Identify which cell holds the provided text, then report its (X, Y) central coordinate. 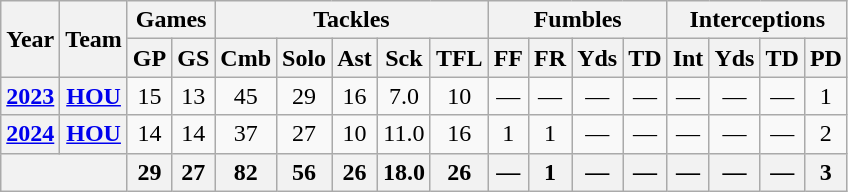
37 (246, 134)
Year (30, 39)
Int (688, 58)
Team (94, 39)
3 (826, 172)
Solo (304, 58)
56 (304, 172)
Fumbles (578, 20)
Tackles (352, 20)
Ast (355, 58)
13 (194, 96)
PD (826, 58)
11.0 (404, 134)
Sck (404, 58)
TFL (459, 58)
GP (149, 58)
15 (149, 96)
FF (508, 58)
GS (194, 58)
Cmb (246, 58)
7.0 (404, 96)
2023 (30, 96)
Interceptions (757, 20)
18.0 (404, 172)
FR (550, 58)
Games (170, 20)
2 (826, 134)
2024 (30, 134)
45 (246, 96)
82 (246, 172)
